Output the (x, y) coordinate of the center of the cell containing the given text.  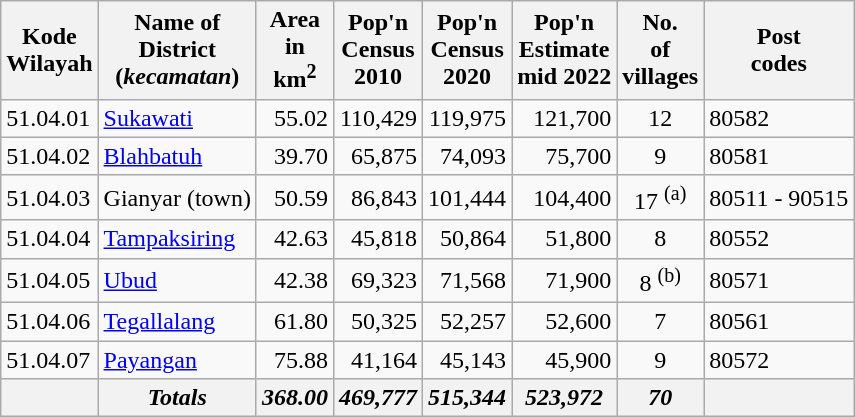
469,777 (378, 398)
51.04.01 (50, 118)
8 (b) (660, 280)
80571 (779, 280)
51.04.05 (50, 280)
Blahbatuh (177, 156)
45,143 (468, 360)
Name ofDistrict(kecamatan) (177, 50)
52,600 (564, 322)
Area in km2 (294, 50)
71,900 (564, 280)
Ubud (177, 280)
104,400 (564, 198)
101,444 (468, 198)
Kode Wilayah (50, 50)
Postcodes (779, 50)
Tegallalang (177, 322)
Pop'nCensus2020 (468, 50)
12 (660, 118)
80511 - 90515 (779, 198)
42.38 (294, 280)
80581 (779, 156)
51,800 (564, 239)
Totals (177, 398)
80561 (779, 322)
523,972 (564, 398)
Payangan (177, 360)
55.02 (294, 118)
Gianyar (town) (177, 198)
50.59 (294, 198)
Tampaksiring (177, 239)
80552 (779, 239)
51.04.07 (50, 360)
110,429 (378, 118)
51.04.06 (50, 322)
Sukawati (177, 118)
51.04.04 (50, 239)
45,818 (378, 239)
75.88 (294, 360)
52,257 (468, 322)
51.04.03 (50, 198)
368.00 (294, 398)
51.04.02 (50, 156)
50,325 (378, 322)
41,164 (378, 360)
70 (660, 398)
80572 (779, 360)
Pop'nCensus2010 (378, 50)
86,843 (378, 198)
No. ofvillages (660, 50)
69,323 (378, 280)
80582 (779, 118)
119,975 (468, 118)
50,864 (468, 239)
71,568 (468, 280)
65,875 (378, 156)
8 (660, 239)
61.80 (294, 322)
Pop'nEstimatemid 2022 (564, 50)
75,700 (564, 156)
17 (a) (660, 198)
39.70 (294, 156)
121,700 (564, 118)
7 (660, 322)
515,344 (468, 398)
45,900 (564, 360)
42.63 (294, 239)
74,093 (468, 156)
